From the cell containing the given text, extract its center point as [X, Y] coordinate. 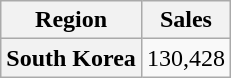
130,428 [186, 58]
Region [72, 20]
South Korea [72, 58]
Sales [186, 20]
